Provide the (x, y) coordinate of the cell's center where the given text is located.  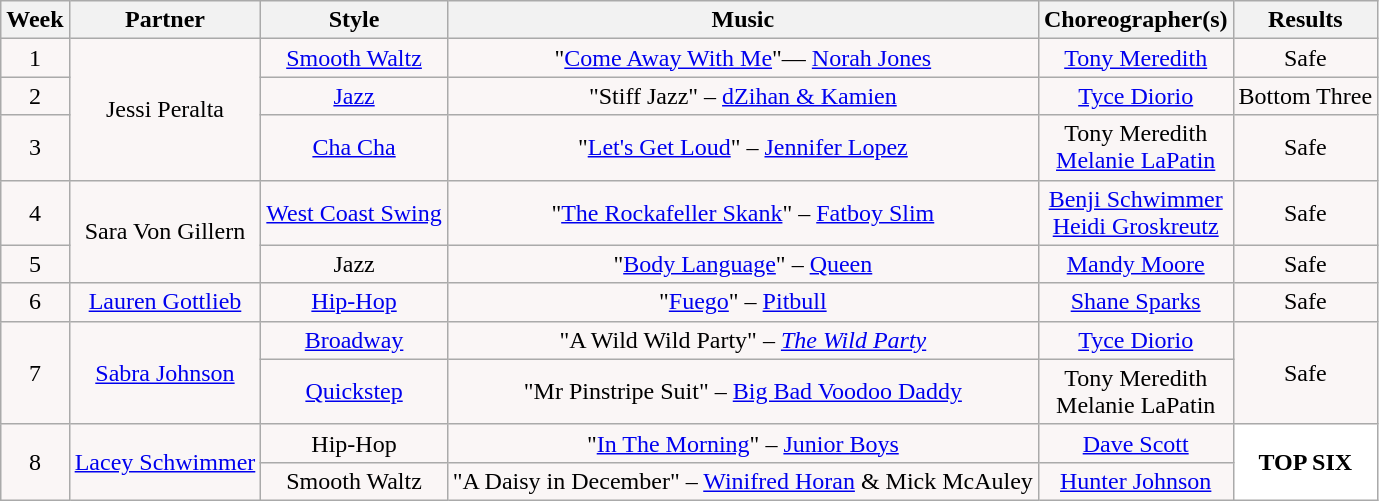
"A Daisy in December" – Winifred Horan & Mick McAuley (742, 481)
Broadway (354, 340)
1 (35, 58)
Tony Meredith (1136, 58)
Benji SchwimmerHeidi Groskreutz (1136, 212)
Sabra Johnson (165, 372)
Music (742, 20)
Choreographer(s) (1136, 20)
Results (1306, 20)
Cha Cha (354, 148)
Shane Sparks (1136, 302)
2 (35, 96)
Bottom Three (1306, 96)
7 (35, 372)
6 (35, 302)
"Stiff Jazz" – dZihan & Kamien (742, 96)
8 (35, 462)
Dave Scott (1136, 443)
West Coast Swing (354, 212)
5 (35, 264)
TOP SIX (1306, 462)
Hunter Johnson (1136, 481)
"The Rockafeller Skank" – Fatboy Slim (742, 212)
Quickstep (354, 392)
"Let's Get Loud" – Jennifer Lopez (742, 148)
Mandy Moore (1136, 264)
4 (35, 212)
"Mr Pinstripe Suit" – Big Bad Voodoo Daddy (742, 392)
Lauren Gottlieb (165, 302)
"Come Away With Me"— Norah Jones (742, 58)
Sara Von Gillern (165, 232)
Partner (165, 20)
Lacey Schwimmer (165, 462)
Style (354, 20)
"In The Morning" – Junior Boys (742, 443)
"A Wild Wild Party" – The Wild Party (742, 340)
"Fuego" – Pitbull (742, 302)
"Body Language" – Queen (742, 264)
Week (35, 20)
Jessi Peralta (165, 110)
3 (35, 148)
